Return the [X, Y] coordinate for the center point of the cell that contains the specified text.  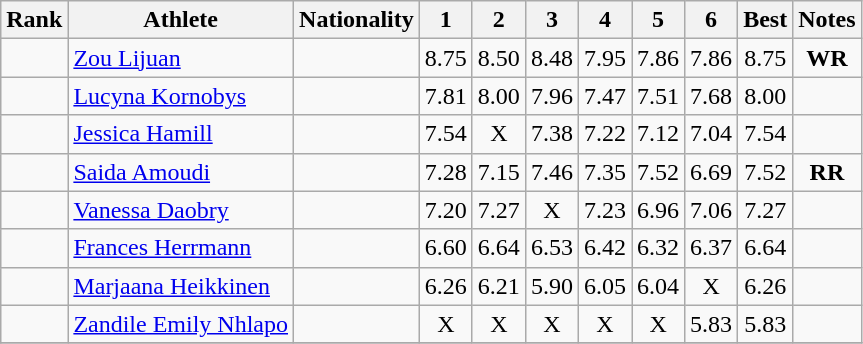
7.04 [712, 134]
1 [446, 20]
Notes [827, 20]
7.46 [552, 172]
7.38 [552, 134]
Vanessa Daobry [181, 210]
7.51 [658, 96]
7.81 [446, 96]
6.42 [604, 248]
Nationality [357, 20]
WR [827, 58]
Zandile Emily Nhlapo [181, 324]
Athlete [181, 20]
Marjaana Heikkinen [181, 286]
7.15 [498, 172]
3 [552, 20]
8.50 [498, 58]
Best [766, 20]
7.68 [712, 96]
5 [658, 20]
7.95 [604, 58]
RR [827, 172]
6.60 [446, 248]
6.32 [658, 248]
6.96 [658, 210]
6.21 [498, 286]
7.47 [604, 96]
4 [604, 20]
7.06 [712, 210]
6.69 [712, 172]
5.90 [552, 286]
Frances Herrmann [181, 248]
6.05 [604, 286]
Zou Lijuan [181, 58]
2 [498, 20]
6.37 [712, 248]
7.23 [604, 210]
7.28 [446, 172]
Jessica Hamill [181, 134]
Saida Amoudi [181, 172]
7.96 [552, 96]
7.35 [604, 172]
6 [712, 20]
7.20 [446, 210]
8.48 [552, 58]
7.12 [658, 134]
Lucyna Kornobys [181, 96]
Rank [34, 20]
7.22 [604, 134]
6.53 [552, 248]
6.04 [658, 286]
